Extract the [X, Y] coordinate from the center of the cell holding the provided text.  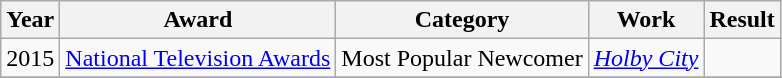
National Television Awards [198, 58]
Work [646, 20]
Category [462, 20]
Most Popular Newcomer [462, 58]
Result [742, 20]
2015 [30, 58]
Holby City [646, 58]
Year [30, 20]
Award [198, 20]
